Search for the cell housing the specified text and yield its (X, Y) center coordinate. 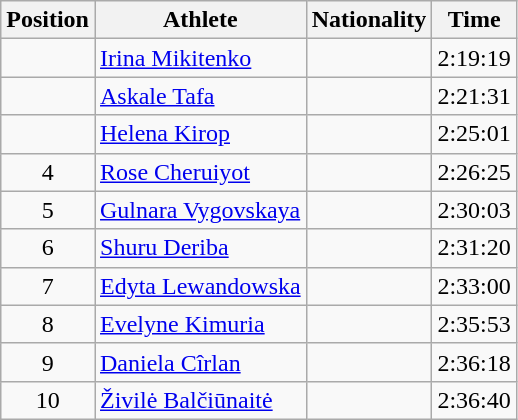
2:35:53 (474, 324)
2:30:03 (474, 210)
Daniela Cîrlan (200, 362)
2:21:31 (474, 96)
Askale Tafa (200, 96)
2:36:40 (474, 400)
Time (474, 20)
Shuru Deriba (200, 248)
2:33:00 (474, 286)
Position (48, 20)
9 (48, 362)
2:31:20 (474, 248)
10 (48, 400)
8 (48, 324)
4 (48, 172)
Irina Mikitenko (200, 58)
Rose Cheruiyot (200, 172)
2:36:18 (474, 362)
6 (48, 248)
Edyta Lewandowska (200, 286)
2:26:25 (474, 172)
2:19:19 (474, 58)
Athlete (200, 20)
Helena Kirop (200, 134)
Gulnara Vygovskaya (200, 210)
5 (48, 210)
Živilė Balčiūnaitė (200, 400)
Evelyne Kimuria (200, 324)
2:25:01 (474, 134)
7 (48, 286)
Nationality (369, 20)
